Return [x, y] of the center of cell containing provided text 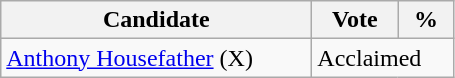
% [426, 20]
Acclaimed [383, 58]
Vote [355, 20]
Anthony Housefather (X) [156, 58]
Candidate [156, 20]
